Scan for the cell matching the given text and deliver its [X, Y] coordinate at center. 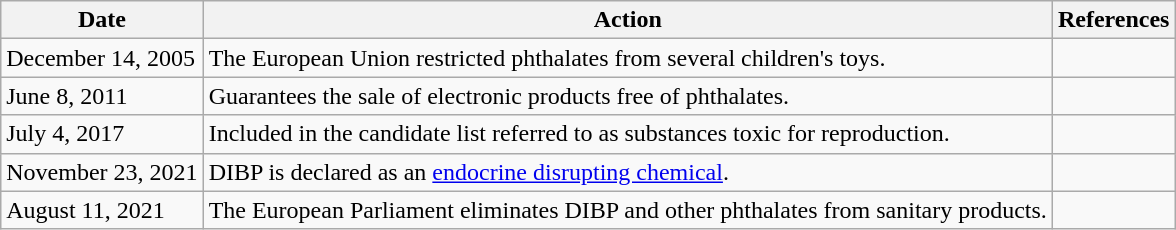
Date [102, 20]
Guarantees the sale of electronic products free of phthalates. [628, 96]
DIBP is declared as an endocrine disrupting chemical. [628, 172]
Action [628, 20]
November 23, 2021 [102, 172]
August 11, 2021 [102, 210]
The European Parliament eliminates DIBP and other phthalates from sanitary products. [628, 210]
Included in the candidate list referred to as substances toxic for reproduction. [628, 134]
June 8, 2011 [102, 96]
July 4, 2017 [102, 134]
References [1114, 20]
December 14, 2005 [102, 58]
The European Union restricted phthalates from several children's toys. [628, 58]
